Return the [X, Y] coordinate for the center point of the cell that contains the specified text.  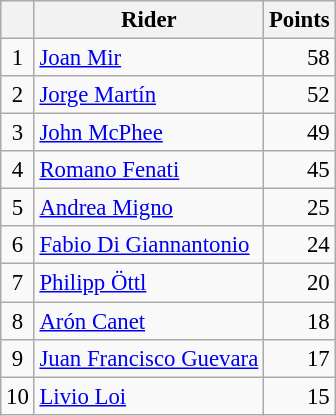
Rider [148, 20]
17 [300, 358]
Juan Francisco Guevara [148, 358]
58 [300, 58]
2 [18, 95]
8 [18, 321]
Fabio Di Giannantonio [148, 245]
Andrea Migno [148, 208]
10 [18, 396]
7 [18, 283]
Arón Canet [148, 321]
6 [18, 245]
Jorge Martín [148, 95]
25 [300, 208]
45 [300, 170]
Joan Mir [148, 58]
49 [300, 133]
52 [300, 95]
3 [18, 133]
Points [300, 20]
Philipp Öttl [148, 283]
1 [18, 58]
Romano Fenati [148, 170]
John McPhee [148, 133]
15 [300, 396]
24 [300, 245]
20 [300, 283]
4 [18, 170]
Livio Loi [148, 396]
9 [18, 358]
18 [300, 321]
5 [18, 208]
